Provide the [x, y] coordinate of the cell's center where the given text is located.  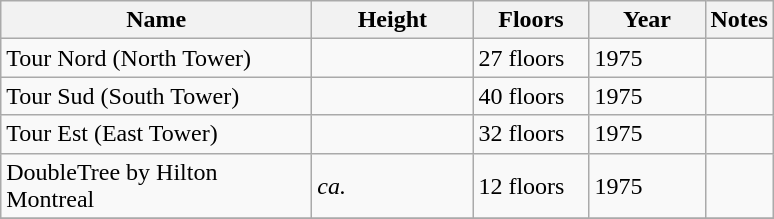
27 floors [531, 58]
32 floors [531, 134]
Tour Est (East Tower) [156, 134]
40 floors [531, 96]
Tour Nord (North Tower) [156, 58]
Name [156, 20]
Notes [739, 20]
Floors [531, 20]
ca. [392, 186]
Height [392, 20]
Tour Sud (South Tower) [156, 96]
DoubleTree by Hilton Montreal [156, 186]
Year [647, 20]
12 floors [531, 186]
